Return the [x, y] coordinate for the center point of the cell that contains the specified text.  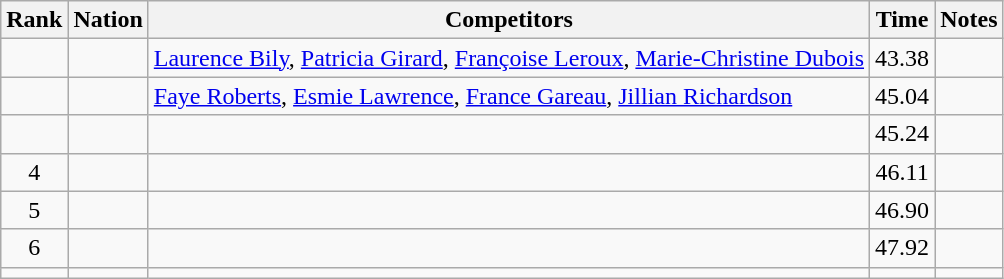
43.38 [902, 58]
45.04 [902, 96]
Faye Roberts, Esmie Lawrence, France Gareau, Jillian Richardson [508, 96]
4 [34, 172]
46.90 [902, 210]
Notes [969, 20]
Rank [34, 20]
Laurence Bily, Patricia Girard, Françoise Leroux, Marie-Christine Dubois [508, 58]
Time [902, 20]
Nation [108, 20]
Competitors [508, 20]
45.24 [902, 134]
6 [34, 248]
5 [34, 210]
47.92 [902, 248]
46.11 [902, 172]
